Locate the cell with the specified text and output its [x, y] center coordinate. 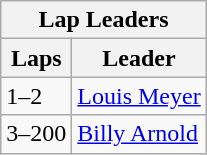
Louis Meyer [139, 96]
Laps [36, 58]
3–200 [36, 134]
Leader [139, 58]
Billy Arnold [139, 134]
Lap Leaders [104, 20]
1–2 [36, 96]
